Return (x, y) of the center of cell containing provided text 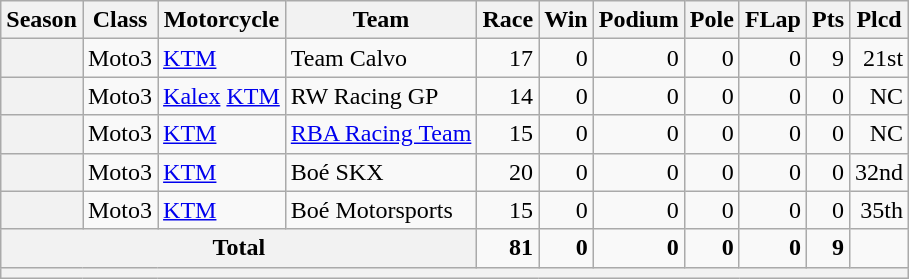
RW Racing GP (381, 96)
Boé SKX (381, 172)
Podium (638, 20)
Win (566, 20)
Plcd (880, 20)
81 (508, 248)
Total (239, 248)
FLap (772, 20)
17 (508, 58)
Motorcycle (222, 20)
21st (880, 58)
20 (508, 172)
32nd (880, 172)
Boé Motorsports (381, 210)
Team (381, 20)
Kalex KTM (222, 96)
RBA Racing Team (381, 134)
Pole (712, 20)
Race (508, 20)
35th (880, 210)
Season (42, 20)
14 (508, 96)
Pts (828, 20)
Class (120, 20)
Team Calvo (381, 58)
